Extract the [X, Y] coordinate from the center of the cell holding the provided text.  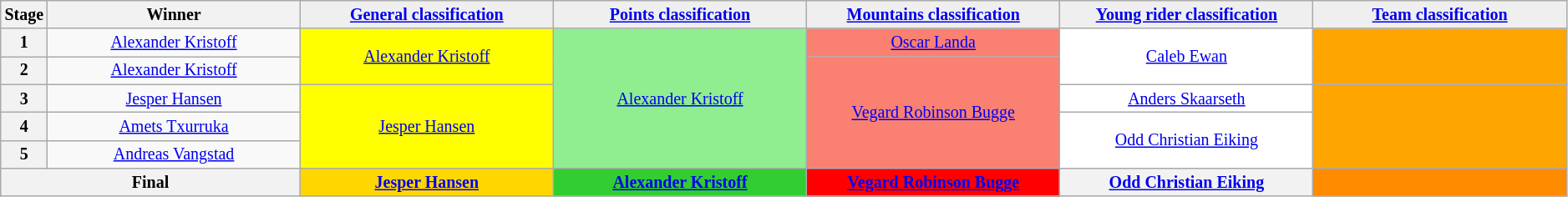
General classification [426, 15]
Anders Skaarseth [1186, 98]
Caleb Ewan [1186, 57]
1 [24, 43]
Final [150, 182]
Young rider classification [1186, 15]
Team classification [1440, 15]
Winner [174, 15]
3 [24, 98]
2 [24, 70]
4 [24, 127]
Mountains classification [934, 15]
Amets Txurruka [174, 127]
Stage [24, 15]
5 [24, 154]
Points classification [680, 15]
Andreas Vangstad [174, 154]
Oscar Landa [934, 43]
